For the text-containing cell, return its midpoint in (x, y) coordinate format. 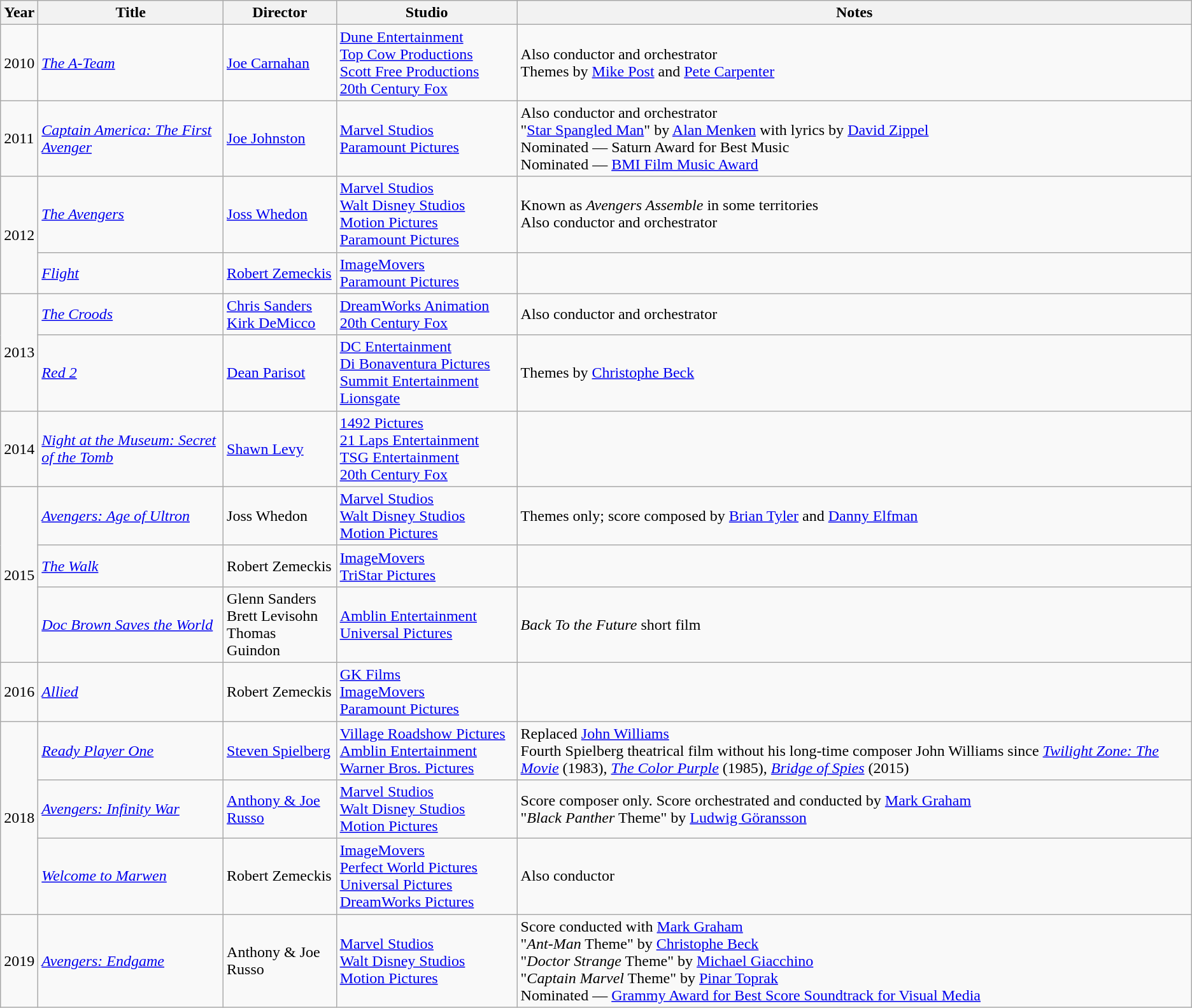
ImageMoversPerfect World PicturesUniversal PicturesDreamWorks Pictures (427, 876)
The Walk (131, 565)
Allied (131, 692)
Avengers: Endgame (131, 961)
Flight (131, 273)
Amblin EntertainmentUniversal Pictures (427, 624)
2019 (19, 961)
Marvel StudiosParamount Pictures (427, 139)
GK FilmsImageMoversParamount Pictures (427, 692)
Title (131, 13)
Captain America: The First Avenger (131, 139)
Joe Carnahan (280, 62)
Shawn Levy (280, 448)
Glenn SandersBrett LevisohnThomas Guindon (280, 624)
Also conductor and orchestrator Themes by Mike Post and Pete Carpenter (855, 62)
Village Roadshow PicturesAmblin EntertainmentWarner Bros. Pictures (427, 750)
The Avengers (131, 214)
Chris SandersKirk DeMicco (280, 315)
Night at the Museum: Secret of the Tomb (131, 448)
DC EntertainmentDi Bonaventura PicturesSummit EntertainmentLionsgate (427, 373)
2010 (19, 62)
Notes (855, 13)
Avengers: Age of Ultron (131, 516)
The A-Team (131, 62)
2011 (19, 139)
2012 (19, 235)
Year (19, 13)
Known as Avengers Assemble in some territoriesAlso conductor and orchestrator (855, 214)
Themes only; score composed by Brian Tyler and Danny Elfman (855, 516)
Back To the Future short film (855, 624)
Studio (427, 13)
Dean Parisot (280, 373)
Ready Player One (131, 750)
ImageMoversTriStar Pictures (427, 565)
1492 Pictures21 Laps EntertainmentTSG Entertainment20th Century Fox (427, 448)
Also conductor and orchestrator (855, 315)
DreamWorks Animation20th Century Fox (427, 315)
2014 (19, 448)
2016 (19, 692)
Dune EntertainmentTop Cow ProductionsScott Free Productions20th Century Fox (427, 62)
2015 (19, 574)
Red 2 (131, 373)
ImageMoversParamount Pictures (427, 273)
2018 (19, 818)
Also conductor (855, 876)
Avengers: Infinity War (131, 809)
Doc Brown Saves the World (131, 624)
Welcome to Marwen (131, 876)
Marvel StudiosWalt Disney Studios Motion PicturesParamount Pictures (427, 214)
Score composer only. Score orchestrated and conducted by Mark Graham"Black Panther Theme" by Ludwig Göransson (855, 809)
The Croods (131, 315)
Steven Spielberg (280, 750)
Themes by Christophe Beck (855, 373)
Director (280, 13)
Joe Johnston (280, 139)
2013 (19, 352)
